Extract the [X, Y] coordinate from the center of the cell holding the provided text.  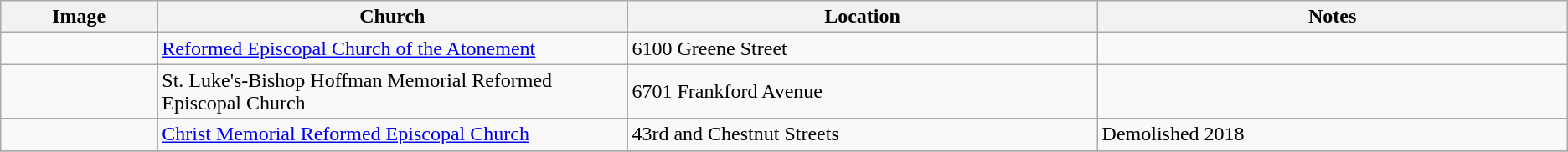
St. Luke's-Bishop Hoffman Memorial Reformed Episcopal Church [392, 92]
43rd and Chestnut Streets [863, 134]
Location [863, 17]
Image [79, 17]
Church [392, 17]
Christ Memorial Reformed Episcopal Church [392, 134]
6100 Greene Street [863, 48]
Reformed Episcopal Church of the Atonement [392, 48]
Notes [1332, 17]
6701 Frankford Avenue [863, 92]
Demolished 2018 [1332, 134]
